Identify which cell holds the provided text, then report its (x, y) central coordinate. 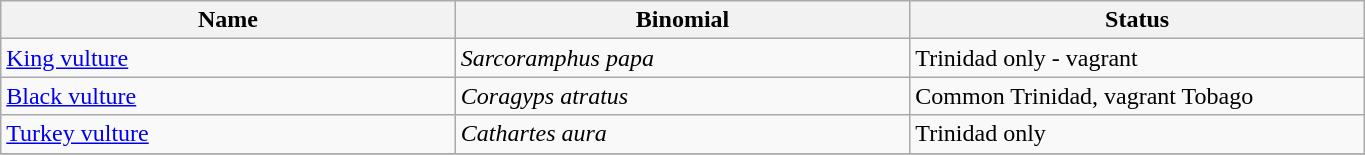
Name (228, 20)
Trinidad only - vagrant (1138, 58)
Trinidad only (1138, 134)
Coragyps atratus (682, 96)
Status (1138, 20)
Binomial (682, 20)
Common Trinidad, vagrant Tobago (1138, 96)
Cathartes aura (682, 134)
Sarcoramphus papa (682, 58)
Turkey vulture (228, 134)
Black vulture (228, 96)
King vulture (228, 58)
